Return the (X, Y) coordinate for the center point of the cell that contains the specified text.  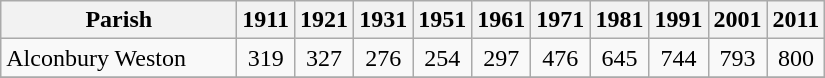
1931 (384, 20)
1921 (324, 20)
1981 (620, 20)
1971 (560, 20)
Parish (119, 20)
800 (796, 58)
297 (502, 58)
327 (324, 58)
744 (678, 58)
276 (384, 58)
254 (442, 58)
793 (738, 58)
2011 (796, 20)
1911 (266, 20)
645 (620, 58)
476 (560, 58)
319 (266, 58)
1951 (442, 20)
Alconbury Weston (119, 58)
2001 (738, 20)
1991 (678, 20)
1961 (502, 20)
